Scan for the cell matching the given text and deliver its (X, Y) coordinate at center. 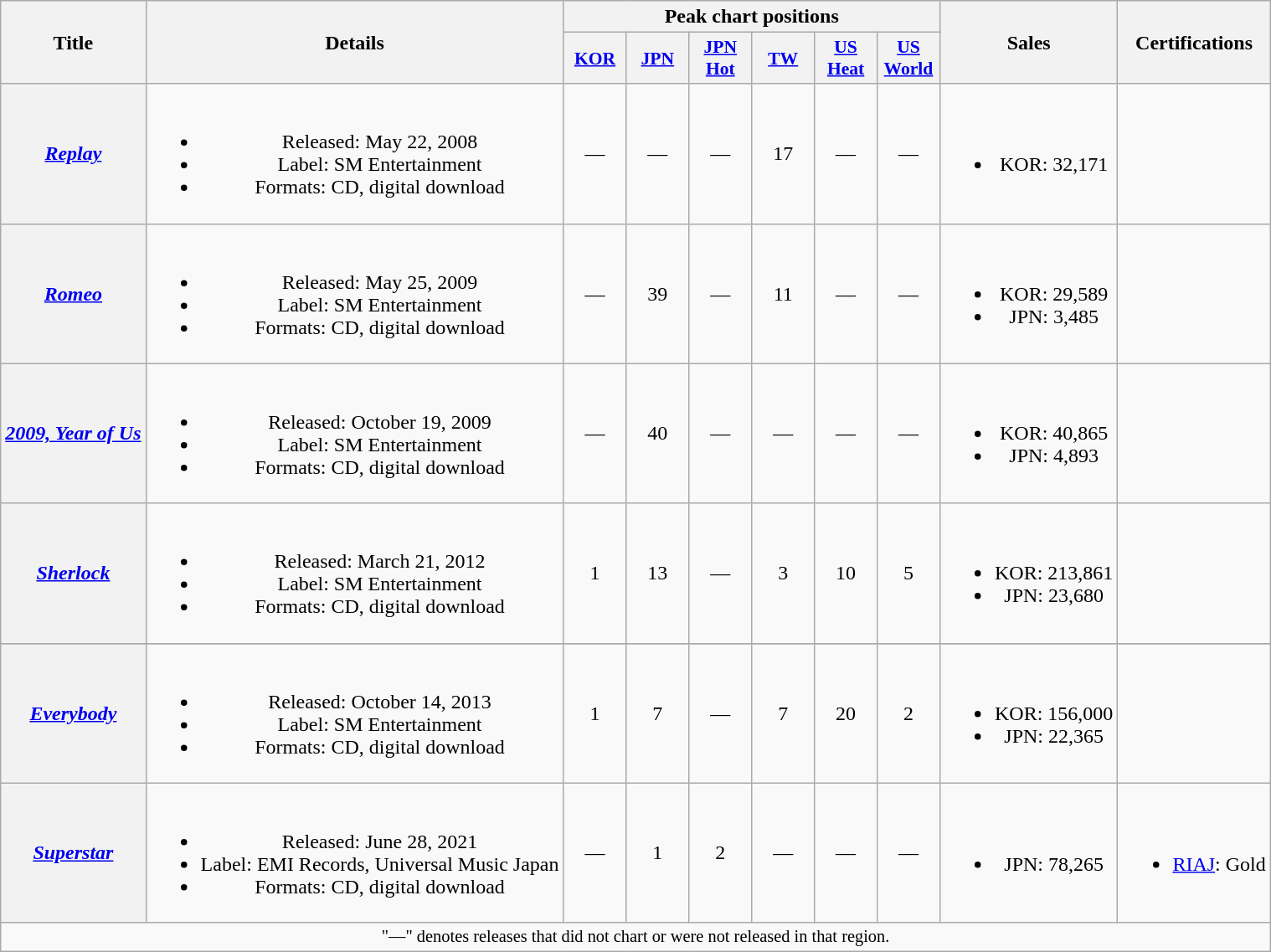
39 (658, 293)
US World (909, 59)
KOR: 156,000JPN: 22,365 (1028, 713)
Peak chart positions (752, 17)
Released: October 19, 2009 Label: SM EntertainmentFormats: CD, digital download (355, 434)
TW (784, 59)
13 (658, 573)
KOR (594, 59)
40 (658, 434)
Everybody (74, 713)
2009, Year of Us (74, 434)
Released: October 14, 2013 Label: SM EntertainmentFormats: CD, digital download (355, 713)
US Heat (846, 59)
KOR: 29,589JPN: 3,485 (1028, 293)
Superstar (74, 852)
KOR: 32,171 (1028, 154)
20 (846, 713)
JPN Hot (720, 59)
JPN: 78,265 (1028, 852)
3 (784, 573)
Sales (1028, 42)
Certifications (1194, 42)
Released: May 22, 2008 Label: SM EntertainmentFormats: CD, digital download (355, 154)
JPN (658, 59)
Replay (74, 154)
KOR: 40,865JPN: 4,893 (1028, 434)
RIAJ: Gold (1194, 852)
Sherlock (74, 573)
Title (74, 42)
11 (784, 293)
Details (355, 42)
KOR: 213,861JPN: 23,680 (1028, 573)
"—" denotes releases that did not chart or were not released in that region. (636, 937)
Released: May 25, 2009 Label: SM EntertainmentFormats: CD, digital download (355, 293)
Released: June 28, 2021 Label: EMI Records, Universal Music JapanFormats: CD, digital download (355, 852)
5 (909, 573)
Romeo (74, 293)
10 (846, 573)
Released: March 21, 2012 Label: SM EntertainmentFormats: CD, digital download (355, 573)
17 (784, 154)
